Provide the (X, Y) coordinate of the cell's center where the given text is located.  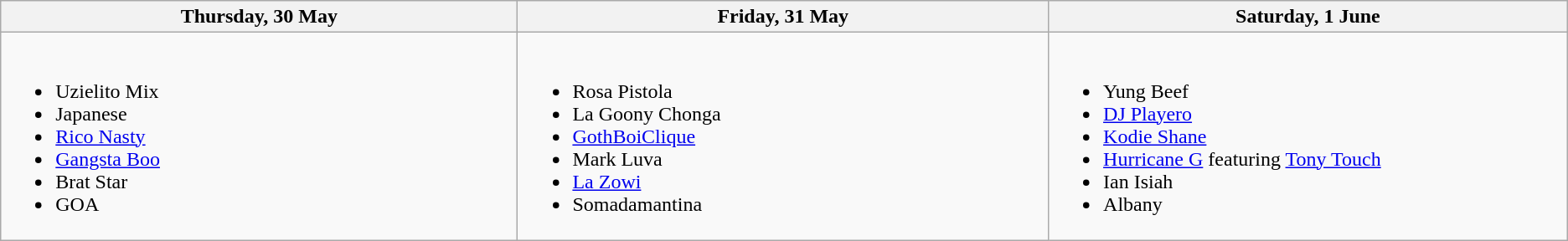
Thursday, 30 May (260, 17)
Friday, 31 May (783, 17)
Uzielito MixJapaneseRico NastyGangsta BooBrat StarGOA (260, 136)
Saturday, 1 June (1308, 17)
Yung BeefDJ PlayeroKodie ShaneHurricane G featuring Tony TouchIan IsiahAlbany (1308, 136)
Rosa PistolaLa Goony ChongaGothBoiCliqueMark LuvaLa ZowiSomadamantina (783, 136)
